For the text-containing cell, return its midpoint in [x, y] coordinate format. 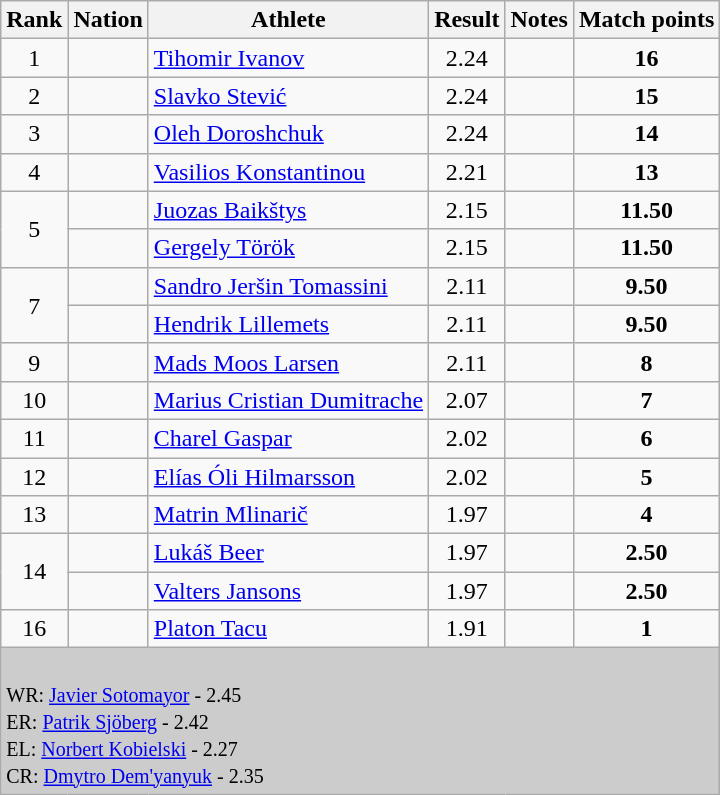
12 [34, 477]
2.21 [467, 172]
Elías Óli Hilmarsson [288, 477]
11 [34, 438]
Notes [539, 20]
Charel Gaspar [288, 438]
Athlete [288, 20]
Result [467, 20]
Match points [646, 20]
Platon Tacu [288, 629]
Tihomir Ivanov [288, 58]
Rank [34, 20]
Matrin Mlinarič [288, 515]
Vasilios Konstantinou [288, 172]
Marius Cristian Dumitrache [288, 400]
Sandro Jeršin Tomassini [288, 286]
9 [34, 362]
Hendrik Lillemets [288, 324]
3 [34, 134]
1.91 [467, 629]
8 [646, 362]
6 [646, 438]
10 [34, 400]
Gergely Török [288, 248]
Mads Moos Larsen [288, 362]
2 [34, 96]
WR: Javier Sotomayor - 2.45ER: Patrik Sjöberg - 2.42 EL: Norbert Kobielski - 2.27CR: Dmytro Dem'yanyuk - 2.35 [360, 721]
Valters Jansons [288, 591]
Juozas Baikštys [288, 210]
Nation [108, 20]
Slavko Stević [288, 96]
2.07 [467, 400]
Oleh Doroshchuk [288, 134]
Lukáš Beer [288, 553]
15 [646, 96]
